Return [x, y] of the center of cell containing provided text 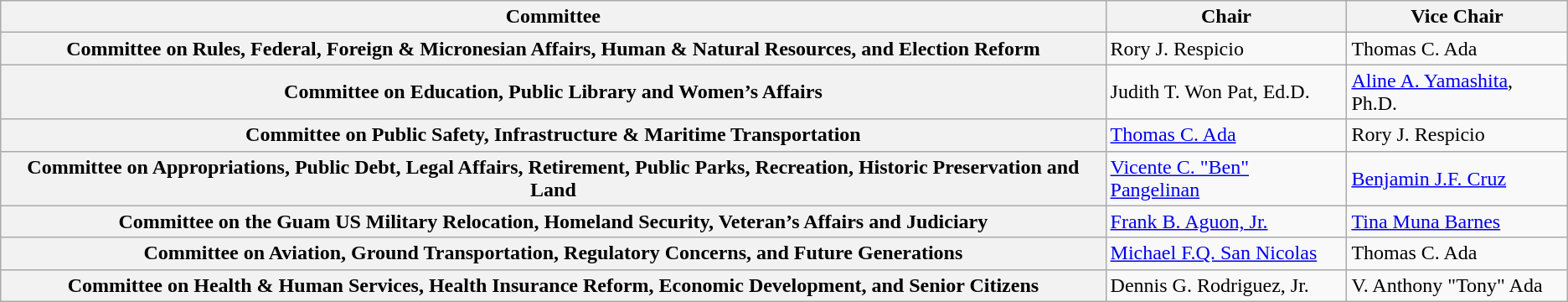
V. Anthony "Tony" Ada [1457, 285]
Committee on Education, Public Library and Women’s Affairs [553, 92]
Michael F.Q. San Nicolas [1226, 253]
Vicente C. "Ben" Pangelinan [1226, 178]
Committee on Rules, Federal, Foreign & Micronesian Affairs, Human & Natural Resources, and Election Reform [553, 49]
Committee on the Guam US Military Relocation, Homeland Security, Veteran’s Affairs and Judiciary [553, 221]
Committee [553, 17]
Vice Chair [1457, 17]
Judith T. Won Pat, Ed.D. [1226, 92]
Aline A. Yamashita, Ph.D. [1457, 92]
Committee on Appropriations, Public Debt, Legal Affairs, Retirement, Public Parks, Recreation, Historic Preservation and Land [553, 178]
Tina Muna Barnes [1457, 221]
Benjamin J.F. Cruz [1457, 178]
Committee on Aviation, Ground Transportation, Regulatory Concerns, and Future Generations [553, 253]
Chair [1226, 17]
Committee on Public Safety, Infrastructure & Maritime Transportation [553, 135]
Committee on Health & Human Services, Health Insurance Reform, Economic Development, and Senior Citizens [553, 285]
Frank B. Aguon, Jr. [1226, 221]
Dennis G. Rodriguez, Jr. [1226, 285]
